Provide the [x, y] coordinate of the cell's center where the given text is located.  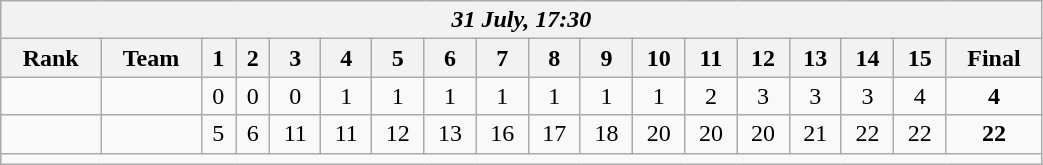
7 [502, 58]
9 [606, 58]
16 [502, 134]
Rank [51, 58]
8 [554, 58]
21 [815, 134]
18 [606, 134]
31 July, 17:30 [522, 20]
10 [659, 58]
14 [867, 58]
17 [554, 134]
Team [152, 58]
15 [920, 58]
Final [994, 58]
